Identify which cell holds the provided text, then report its [X, Y] central coordinate. 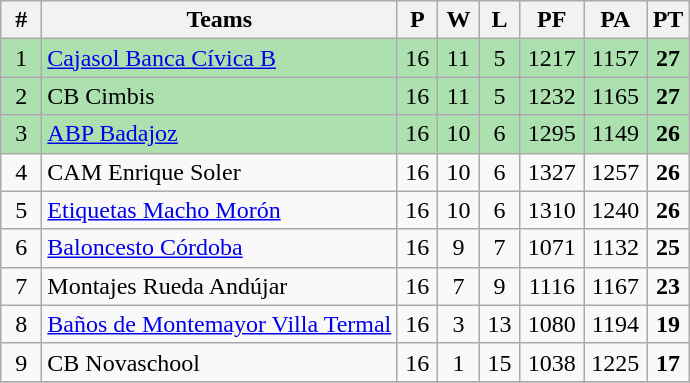
1310 [552, 210]
1232 [552, 96]
PT [668, 20]
PA [616, 20]
CB Cimbis [220, 96]
25 [668, 248]
2 [22, 96]
1167 [616, 286]
1257 [616, 172]
1165 [616, 96]
ABP Badajoz [220, 134]
CAM Enrique Soler [220, 172]
Baloncesto Córdoba [220, 248]
P [418, 20]
1080 [552, 324]
Cajasol Banca Cívica B [220, 58]
W [458, 20]
13 [500, 324]
17 [668, 362]
Teams [220, 20]
1038 [552, 362]
1217 [552, 58]
1295 [552, 134]
4 [22, 172]
8 [22, 324]
1149 [616, 134]
1132 [616, 248]
1157 [616, 58]
Baños de Montemayor Villa Termal [220, 324]
1240 [616, 210]
CB Novaschool [220, 362]
1071 [552, 248]
19 [668, 324]
1116 [552, 286]
1225 [616, 362]
Montajes Rueda Andújar [220, 286]
PF [552, 20]
23 [668, 286]
# [22, 20]
1327 [552, 172]
Etiquetas Macho Morón [220, 210]
1194 [616, 324]
L [500, 20]
15 [500, 362]
